Capture the cell that displays the provided text and extract its (X, Y) central coordinate. 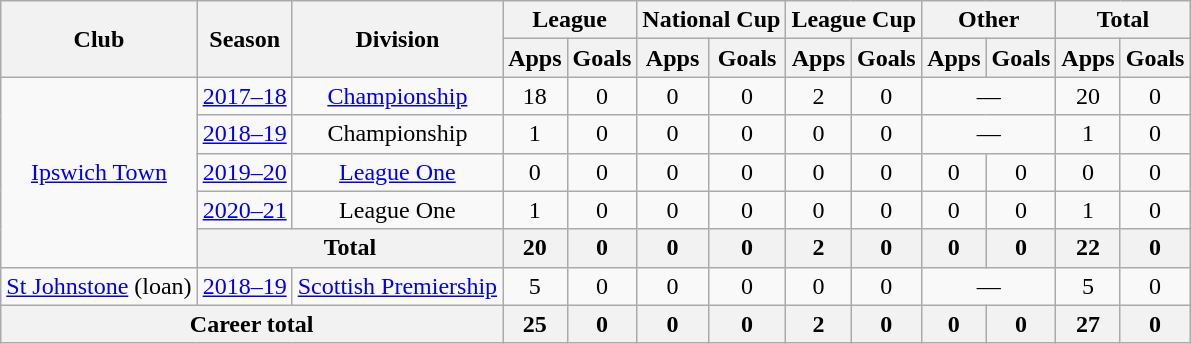
2020–21 (244, 210)
2019–20 (244, 172)
St Johnstone (loan) (99, 286)
National Cup (712, 20)
2017–18 (244, 96)
Scottish Premiership (397, 286)
22 (1088, 248)
Club (99, 39)
League Cup (854, 20)
25 (535, 324)
Other (989, 20)
Season (244, 39)
Division (397, 39)
27 (1088, 324)
18 (535, 96)
Career total (252, 324)
League (570, 20)
Ipswich Town (99, 172)
